Search for the cell housing the specified text and yield its [x, y] center coordinate. 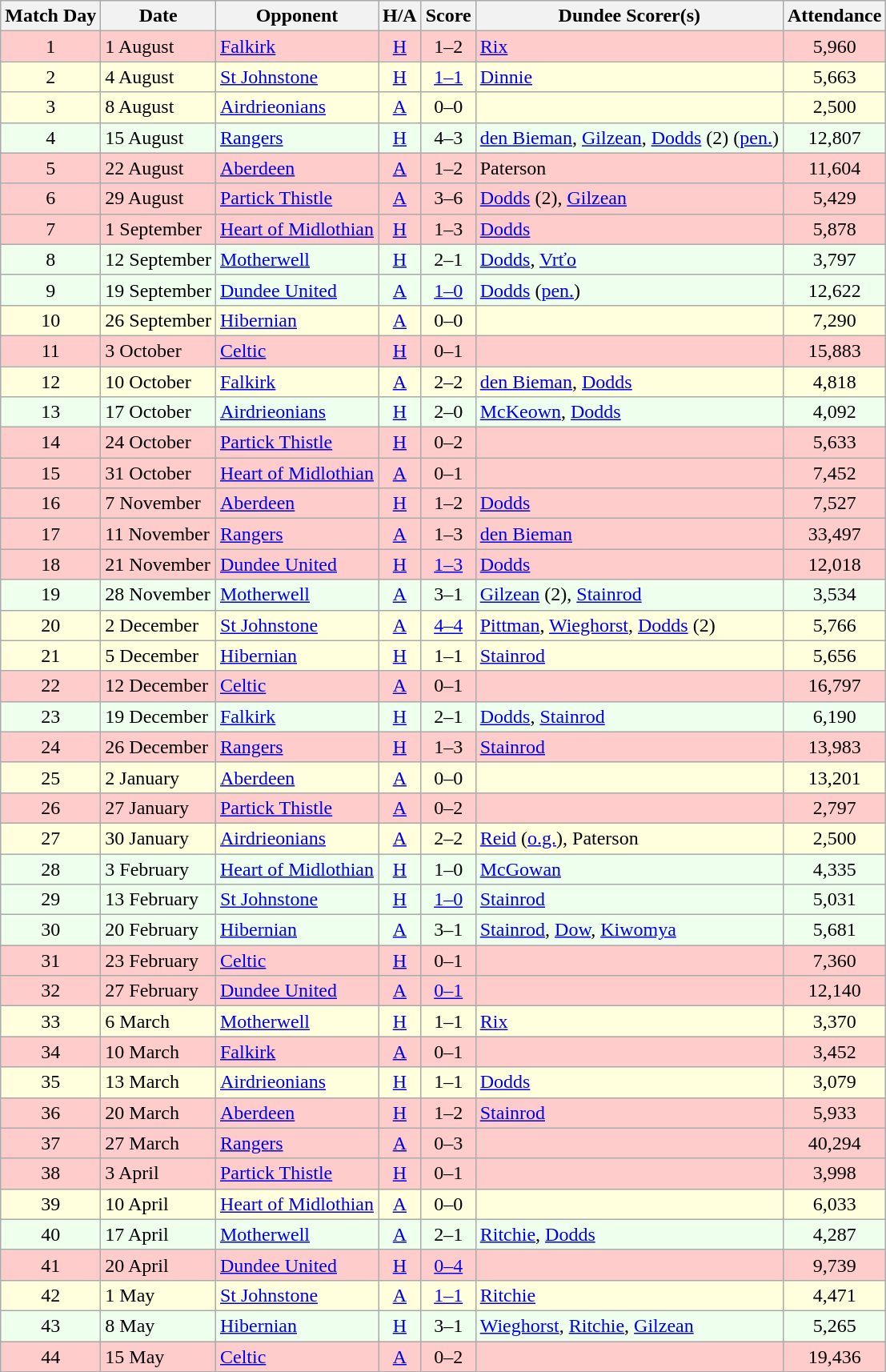
42 [51, 1295]
41 [51, 1265]
35 [51, 1082]
2 December [158, 625]
10 October [158, 382]
12 [51, 382]
25 [51, 777]
40 [51, 1234]
5,933 [834, 1113]
Gilzean (2), Stainrod [629, 595]
5,429 [834, 199]
26 September [158, 320]
8 August [158, 107]
Dodds (pen.) [629, 290]
0–4 [448, 1265]
12,140 [834, 991]
Paterson [629, 168]
36 [51, 1113]
4,287 [834, 1234]
1 September [158, 229]
31 October [158, 473]
2 [51, 77]
17 [51, 534]
11 November [158, 534]
5 December [158, 656]
34 [51, 1052]
26 [51, 808]
3 April [158, 1173]
20 [51, 625]
4,335 [834, 869]
38 [51, 1173]
8 [51, 259]
23 [51, 716]
24 October [158, 443]
10 March [158, 1052]
5,656 [834, 656]
27 March [158, 1143]
13,201 [834, 777]
21 [51, 656]
27 [51, 838]
12,018 [834, 564]
4,471 [834, 1295]
13 February [158, 900]
12 December [158, 686]
19 [51, 595]
9,739 [834, 1265]
15 May [158, 1357]
5,766 [834, 625]
Attendance [834, 16]
18 [51, 564]
Date [158, 16]
1 [51, 46]
10 April [158, 1204]
Wieghorst, Ritchie, Gilzean [629, 1326]
Dodds, Vrťo [629, 259]
6,190 [834, 716]
22 August [158, 168]
Dinnie [629, 77]
19 September [158, 290]
20 April [158, 1265]
3 [51, 107]
5,878 [834, 229]
44 [51, 1357]
17 April [158, 1234]
4–4 [448, 625]
15 [51, 473]
H/A [399, 16]
3 October [158, 351]
30 [51, 930]
3,534 [834, 595]
5,633 [834, 443]
13,983 [834, 747]
30 January [158, 838]
2 January [158, 777]
17 October [158, 412]
15 August [158, 138]
7 November [158, 503]
1 May [158, 1295]
27 January [158, 808]
40,294 [834, 1143]
7 [51, 229]
4–3 [448, 138]
14 [51, 443]
7,527 [834, 503]
20 March [158, 1113]
13 [51, 412]
McGowan [629, 869]
31 [51, 961]
3,079 [834, 1082]
12,622 [834, 290]
Opponent [296, 16]
3,998 [834, 1173]
2–0 [448, 412]
Dodds, Stainrod [629, 716]
8 May [158, 1326]
24 [51, 747]
10 [51, 320]
Match Day [51, 16]
16 [51, 503]
27 February [158, 991]
3,370 [834, 1021]
33,497 [834, 534]
15,883 [834, 351]
7,452 [834, 473]
3,452 [834, 1052]
3,797 [834, 259]
7,360 [834, 961]
1 August [158, 46]
Stainrod, Dow, Kiwomya [629, 930]
39 [51, 1204]
26 December [158, 747]
12 September [158, 259]
3 February [158, 869]
13 March [158, 1082]
Pittman, Wieghorst, Dodds (2) [629, 625]
5 [51, 168]
6 March [158, 1021]
4 [51, 138]
19,436 [834, 1357]
Ritchie [629, 1295]
5,960 [834, 46]
9 [51, 290]
McKeown, Dodds [629, 412]
6 [51, 199]
Dodds (2), Gilzean [629, 199]
2,797 [834, 808]
33 [51, 1021]
22 [51, 686]
0–3 [448, 1143]
32 [51, 991]
Dundee Scorer(s) [629, 16]
5,031 [834, 900]
16,797 [834, 686]
7,290 [834, 320]
5,265 [834, 1326]
19 December [158, 716]
28 November [158, 595]
20 February [158, 930]
11,604 [834, 168]
den Bieman, Gilzean, Dodds (2) (pen.) [629, 138]
4,818 [834, 382]
23 February [158, 961]
29 August [158, 199]
21 November [158, 564]
6,033 [834, 1204]
den Bieman [629, 534]
11 [51, 351]
den Bieman, Dodds [629, 382]
Ritchie, Dodds [629, 1234]
28 [51, 869]
29 [51, 900]
37 [51, 1143]
Reid (o.g.), Paterson [629, 838]
5,663 [834, 77]
3–6 [448, 199]
4,092 [834, 412]
12,807 [834, 138]
43 [51, 1326]
5,681 [834, 930]
Score [448, 16]
4 August [158, 77]
